Extract the (X, Y) coordinate from the center of the cell holding the provided text.  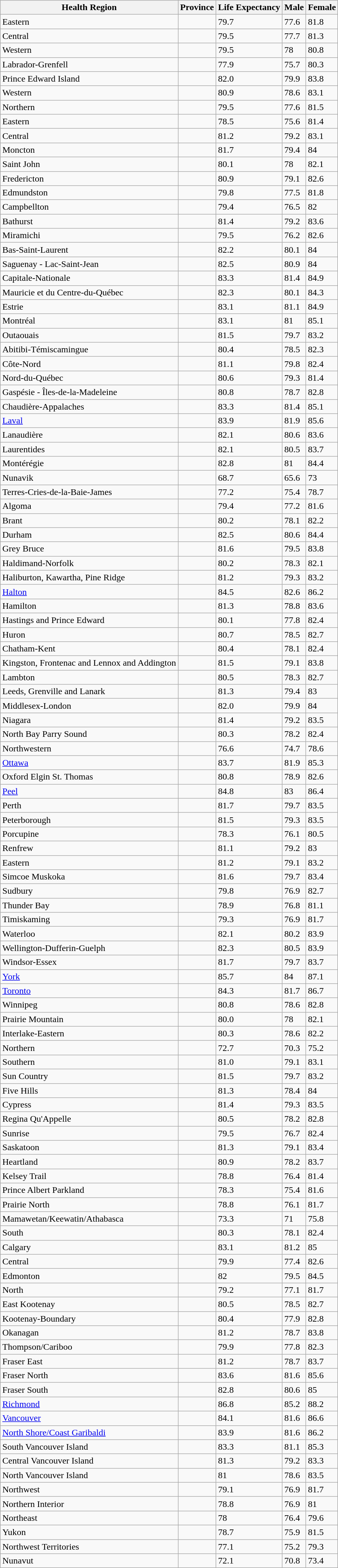
Male (294, 7)
Middlesex-London (89, 706)
Abitibi-Témiscamingue (89, 349)
Okanagan (89, 1333)
Cypress (89, 1105)
Estrie (89, 307)
72.7 (249, 1048)
Capitale-Nationale (89, 278)
Lanaudière (89, 435)
Prince Albert Parkland (89, 1190)
Oxford Elgin St. Thomas (89, 777)
Peterborough (89, 820)
86.7 (322, 991)
Saint John (89, 164)
73.3 (249, 1219)
Leeds, Grenville and Lanark (89, 692)
Halton (89, 592)
Hastings and Prince Edward (89, 620)
Hamilton (89, 606)
Winnipeg (89, 1005)
84.1 (249, 1418)
Nunavut (89, 1561)
Gaspésie - Îles-de-la-Madeleine (89, 392)
Haldimand-Norfolk (89, 563)
Sun Country (89, 1076)
Côte-Nord (89, 364)
Nunavik (89, 478)
77.5 (294, 193)
Northwestern (89, 748)
Heartland (89, 1162)
Perth (89, 805)
76.5 (294, 207)
Thunder Bay (89, 905)
Durham (89, 535)
Kingston, Frontenac and Lennox and Addington (89, 663)
70.3 (294, 1048)
Nord-du-Québec (89, 378)
Fraser South (89, 1390)
Northern Interior (89, 1504)
85.7 (249, 976)
South (89, 1233)
Laval (89, 421)
Saskatoon (89, 1148)
Ottawa (89, 763)
Province (197, 7)
Sunrise (89, 1133)
Brant (89, 520)
75.7 (294, 64)
Montréal (89, 321)
North Shore/Coast Garibaldi (89, 1432)
Fraser North (89, 1376)
Mamawetan/Keewatin/Athabasca (89, 1219)
Fraser East (89, 1361)
Lambton (89, 677)
77.4 (294, 1261)
Montérégie (89, 464)
Waterloo (89, 934)
Miramichi (89, 235)
North Vancouver Island (89, 1475)
77.7 (294, 36)
85.2 (294, 1404)
North Bay Parry Sound (89, 734)
Thompson/Cariboo (89, 1347)
Interlake-Eastern (89, 1033)
75.8 (322, 1219)
Bathurst (89, 221)
Sudbury (89, 891)
73 (322, 478)
Southern (89, 1062)
Timiskaming (89, 920)
88.2 (322, 1404)
68.7 (249, 478)
86.8 (249, 1404)
Northwest Territories (89, 1547)
Prairie Mountain (89, 1019)
84.8 (249, 791)
Life Expectancy (249, 7)
81.0 (249, 1062)
Chaudière-Appalaches (89, 406)
Wellington-Dufferin-Guelph (89, 948)
Grey Bruce (89, 549)
Terres-Cries-de-la-Baie-James (89, 492)
Northeast (89, 1518)
74.7 (294, 748)
86.4 (322, 791)
Toronto (89, 991)
80.7 (249, 635)
76.6 (249, 748)
Mauricie et du Centre-du-Québec (89, 292)
75.9 (294, 1532)
71 (294, 1219)
Windsor-Essex (89, 962)
Vancouver (89, 1418)
Kelsey Trail (89, 1176)
75.6 (294, 121)
North (89, 1290)
Simcoe Muskoka (89, 877)
80.0 (249, 1019)
Female (322, 7)
Porcupine (89, 834)
Fredericton (89, 179)
86.6 (322, 1418)
Health Region (89, 7)
Labrador-Grenfell (89, 64)
Calgary (89, 1247)
Prince Edward Island (89, 79)
Central Vancouver Island (89, 1461)
Peel (89, 791)
Edmundston (89, 193)
Algoma (89, 506)
76.7 (294, 1133)
York (89, 976)
Kootenay-Boundary (89, 1318)
Edmonton (89, 1276)
87.1 (322, 976)
Laurentides (89, 449)
Haliburton, Kawartha, Pine Ridge (89, 577)
Bas-Saint-Laurent (89, 250)
65.6 (294, 478)
Northwest (89, 1489)
Regina Qu'Appelle (89, 1119)
Saguenay - Lac-Saint-Jean (89, 264)
Huron (89, 635)
Five Hills (89, 1091)
Moncton (89, 150)
East Kootenay (89, 1304)
Campbellton (89, 207)
Niagara (89, 720)
Richmond (89, 1404)
73.4 (322, 1561)
78.4 (294, 1091)
70.8 (294, 1561)
76.8 (294, 905)
76.2 (294, 235)
72.1 (249, 1561)
Yukon (89, 1532)
Outaouais (89, 335)
Prairie North (89, 1204)
South Vancouver Island (89, 1447)
Chatham-Kent (89, 649)
79.6 (322, 1518)
Renfrew (89, 848)
